Search for the cell housing the specified text and yield its [x, y] center coordinate. 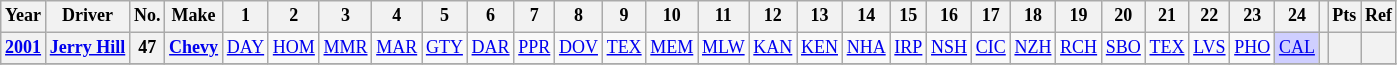
23 [1252, 16]
MMR [346, 48]
DOV [579, 48]
DAR [490, 48]
No. [148, 16]
20 [1123, 16]
5 [445, 16]
14 [866, 16]
13 [820, 16]
NHA [866, 48]
IRP [908, 48]
SBO [1123, 48]
21 [1167, 16]
KAN [773, 48]
19 [1079, 16]
CIC [990, 48]
NZH [1033, 48]
11 [724, 16]
24 [1298, 16]
4 [397, 16]
1 [245, 16]
Driver [87, 16]
NSH [950, 48]
47 [148, 48]
2 [294, 16]
GTY [445, 48]
KEN [820, 48]
6 [490, 16]
DAY [245, 48]
Year [24, 16]
MAR [397, 48]
MLW [724, 48]
3 [346, 16]
MEM [672, 48]
Make [194, 16]
22 [1210, 16]
PPR [534, 48]
7 [534, 16]
LVS [1210, 48]
Ref [1379, 16]
9 [624, 16]
PHO [1252, 48]
16 [950, 16]
Jerry Hill [87, 48]
HOM [294, 48]
12 [773, 16]
RCH [1079, 48]
2001 [24, 48]
CAL [1298, 48]
15 [908, 16]
18 [1033, 16]
8 [579, 16]
Pts [1344, 16]
17 [990, 16]
10 [672, 16]
Chevy [194, 48]
